Search for the cell housing the specified text and yield its [X, Y] center coordinate. 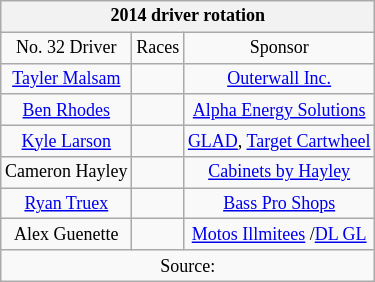
Tayler Malsam [66, 78]
Cameron Hayley [66, 172]
Races [158, 48]
Ryan Truex [66, 204]
No. 32 Driver [66, 48]
Cabinets by Hayley [280, 172]
Ben Rhodes [66, 110]
Alpha Energy Solutions [280, 110]
2014 driver rotation [188, 16]
Bass Pro Shops [280, 204]
Motos Illmitees /DL GL [280, 234]
Kyle Larson [66, 140]
GLAD, Target Cartwheel [280, 140]
Outerwall Inc. [280, 78]
Alex Guenette [66, 234]
Source: [188, 266]
Sponsor [280, 48]
